For the text-containing cell, return its midpoint in (X, Y) coordinate format. 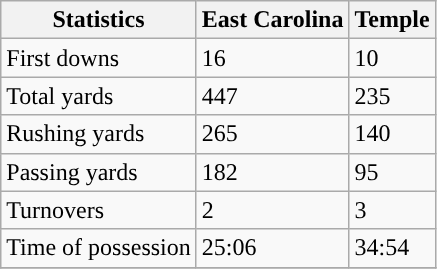
25:06 (272, 248)
16 (272, 58)
34:54 (392, 248)
East Carolina (272, 20)
2 (272, 210)
Total yards (99, 96)
Time of possession (99, 248)
95 (392, 172)
Passing yards (99, 172)
Rushing yards (99, 134)
235 (392, 96)
447 (272, 96)
Turnovers (99, 210)
Statistics (99, 20)
3 (392, 210)
10 (392, 58)
140 (392, 134)
265 (272, 134)
First downs (99, 58)
182 (272, 172)
Temple (392, 20)
